Determine the [X, Y] coordinate at the center of the cell enclosing the given text.  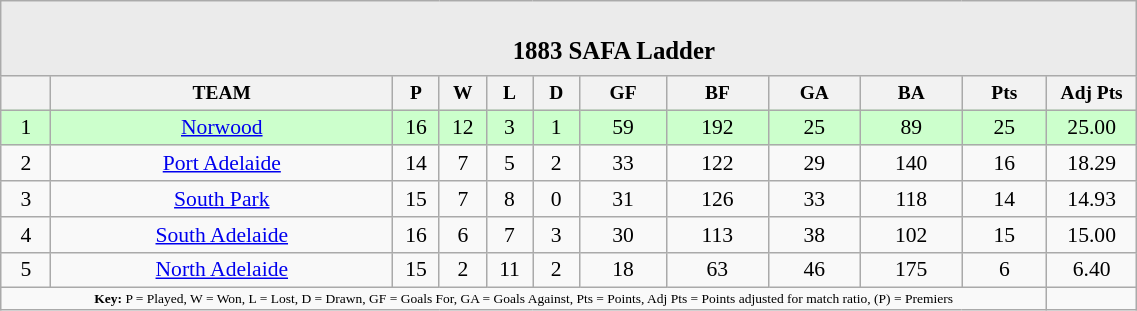
South Park [222, 199]
BF [717, 94]
GF [624, 94]
Pts [1004, 94]
25.00 [1091, 128]
11 [510, 270]
W [462, 94]
140 [911, 164]
118 [911, 199]
113 [717, 235]
4 [26, 235]
89 [911, 128]
GA [814, 94]
192 [717, 128]
14.93 [1091, 199]
Port Adelaide [222, 164]
38 [814, 235]
Adj Pts [1091, 94]
30 [624, 235]
South Adelaide [222, 235]
18 [624, 270]
6.40 [1091, 270]
P [416, 94]
29 [814, 164]
15.00 [1091, 235]
D [556, 94]
0 [556, 199]
126 [717, 199]
18.29 [1091, 164]
63 [717, 270]
12 [462, 128]
31 [624, 199]
175 [911, 270]
TEAM [222, 94]
North Adelaide [222, 270]
122 [717, 164]
Norwood [222, 128]
BA [911, 94]
59 [624, 128]
102 [911, 235]
8 [510, 199]
L [510, 94]
46 [814, 270]
